Detect which cell encompasses the target text, then output its [x, y] center coordinate. 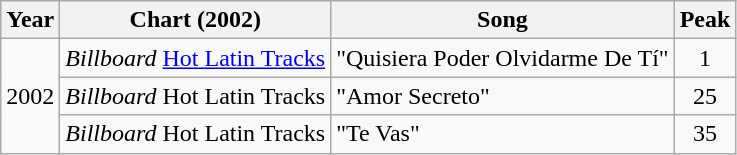
2002 [30, 96]
"Quisiera Poder Olvidarme De Tí" [502, 58]
"Te Vas" [502, 134]
Song [502, 20]
Year [30, 20]
25 [705, 96]
Chart (2002) [196, 20]
"Amor Secreto" [502, 96]
Peak [705, 20]
1 [705, 58]
35 [705, 134]
